Locate the cell with the specified text and output its [x, y] center coordinate. 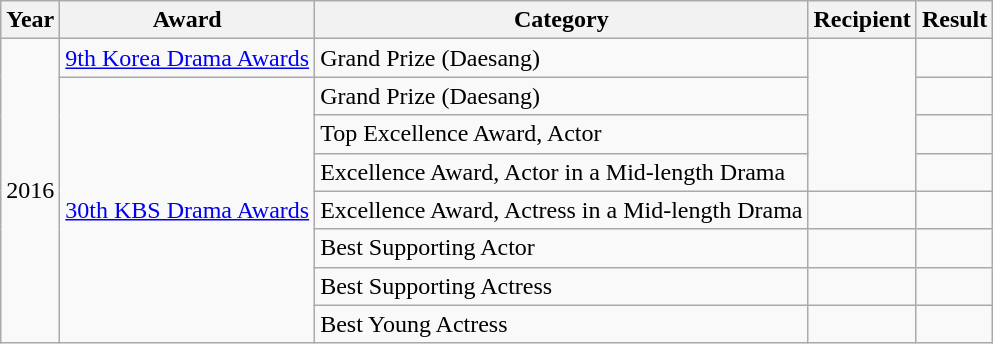
Best Young Actress [562, 324]
Recipient [862, 20]
2016 [30, 191]
Excellence Award, Actor in a Mid-length Drama [562, 172]
Best Supporting Actress [562, 286]
Excellence Award, Actress in a Mid-length Drama [562, 210]
Category [562, 20]
Result [954, 20]
Best Supporting Actor [562, 248]
Top Excellence Award, Actor [562, 134]
30th KBS Drama Awards [188, 210]
9th Korea Drama Awards [188, 58]
Year [30, 20]
Award [188, 20]
